Capture the cell that displays the provided text and extract its (X, Y) central coordinate. 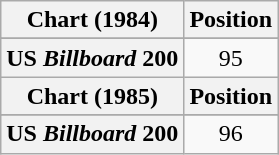
Chart (1984) (92, 20)
Chart (1985) (92, 96)
96 (231, 134)
95 (231, 58)
